For the text-containing cell, return its midpoint in [x, y] coordinate format. 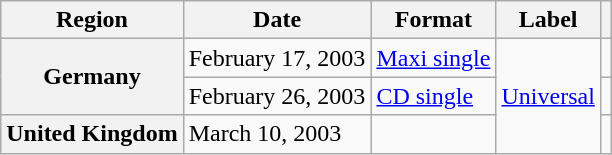
Region [92, 20]
March 10, 2003 [277, 134]
February 26, 2003 [277, 96]
United Kingdom [92, 134]
Format [434, 20]
Germany [92, 77]
Date [277, 20]
Universal [548, 96]
Label [548, 20]
Maxi single [434, 58]
CD single [434, 96]
February 17, 2003 [277, 58]
